Identify which cell holds the provided text, then report its [x, y] central coordinate. 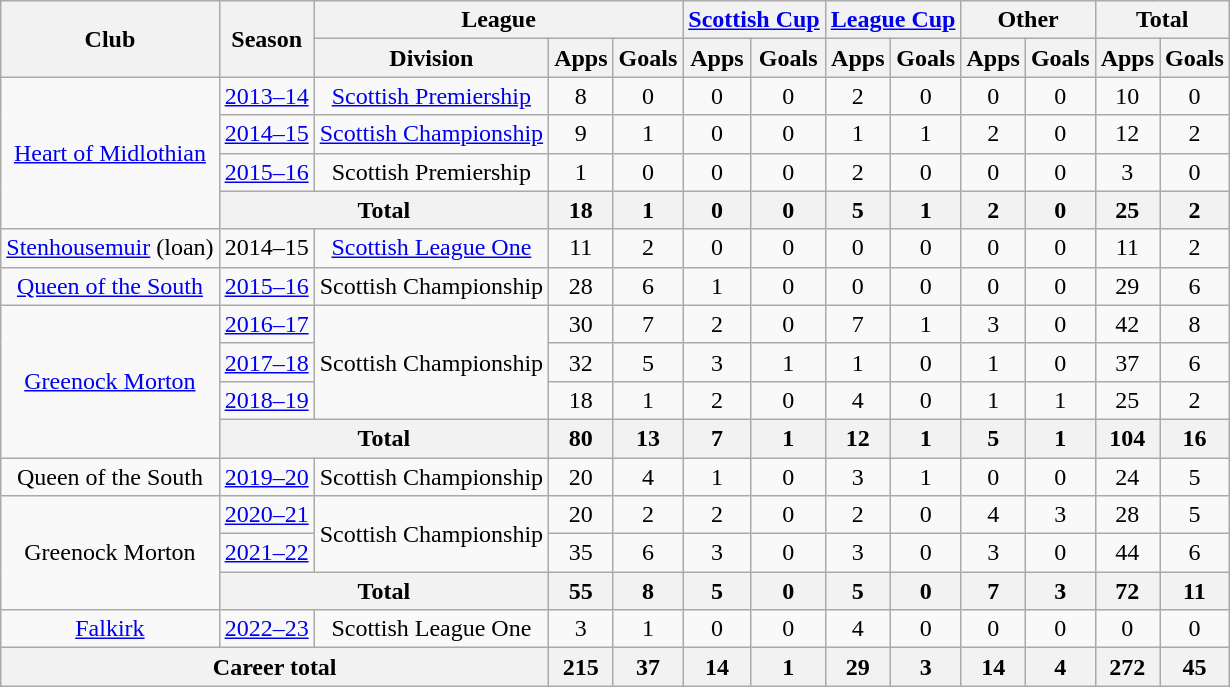
Division [431, 58]
272 [1127, 667]
2017–18 [266, 362]
Falkirk [110, 629]
72 [1127, 591]
2021–22 [266, 553]
2022–23 [266, 629]
League [498, 20]
League Cup [893, 20]
55 [581, 591]
16 [1195, 438]
Club [110, 39]
35 [581, 553]
Other [1028, 20]
42 [1127, 324]
2018–19 [266, 400]
44 [1127, 553]
2013–14 [266, 96]
Scottish Cup [754, 20]
104 [1127, 438]
10 [1127, 96]
Heart of Midlothian [110, 153]
2020–21 [266, 515]
Season [266, 39]
2016–17 [266, 324]
Stenhousemuir (loan) [110, 248]
13 [648, 438]
30 [581, 324]
Career total [275, 667]
80 [581, 438]
215 [581, 667]
24 [1127, 477]
45 [1195, 667]
32 [581, 362]
2019–20 [266, 477]
9 [581, 134]
